From the cell containing the given text, extract its center point as (x, y) coordinate. 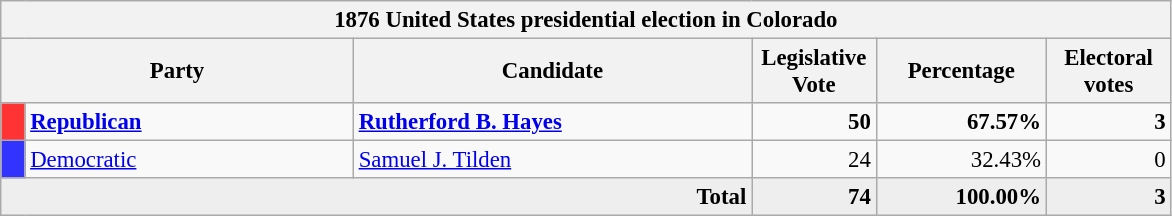
Electoral votes (1108, 72)
0 (1108, 160)
74 (814, 197)
Democratic (189, 160)
32.43% (961, 160)
Candidate (552, 72)
1876 United States presidential election in Colorado (586, 20)
Samuel J. Tilden (552, 160)
Party (178, 72)
Rutherford B. Hayes (552, 122)
24 (814, 160)
67.57% (961, 122)
Republican (189, 122)
Legislative Vote (814, 72)
50 (814, 122)
100.00% (961, 197)
Total (376, 197)
Percentage (961, 72)
